For the text-containing cell, return its midpoint in [x, y] coordinate format. 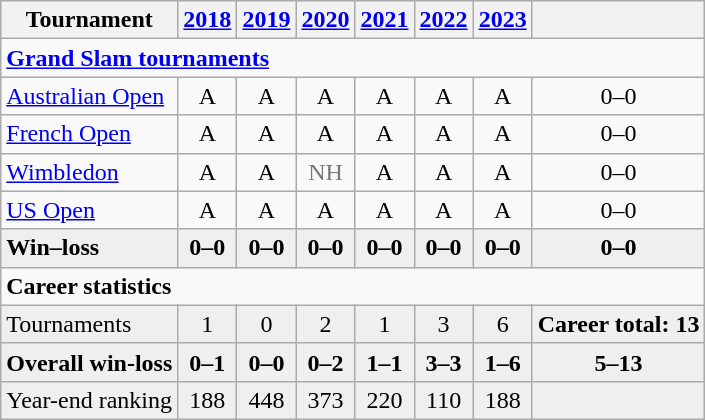
110 [444, 400]
0–2 [326, 362]
3–3 [444, 362]
6 [502, 324]
1–1 [384, 362]
2019 [266, 20]
Career statistics [353, 286]
Tournaments [90, 324]
US Open [90, 210]
373 [326, 400]
2021 [384, 20]
448 [266, 400]
5–13 [618, 362]
2018 [208, 20]
0–1 [208, 362]
NH [326, 172]
Overall win-loss [90, 362]
Career total: 13 [618, 324]
220 [384, 400]
1–6 [502, 362]
2023 [502, 20]
Tournament [90, 20]
2022 [444, 20]
2 [326, 324]
Year-end ranking [90, 400]
Wimbledon [90, 172]
0 [266, 324]
3 [444, 324]
French Open [90, 134]
Australian Open [90, 96]
2020 [326, 20]
Grand Slam tournaments [353, 58]
Win–loss [90, 248]
